Pinpoint the cell where the given text exists, returning its (X, Y) midpoint coordinate. 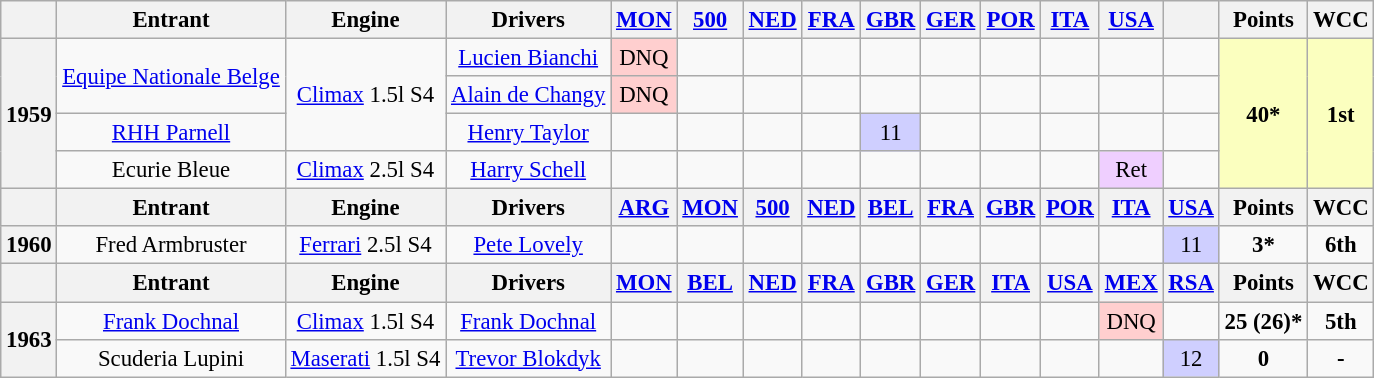
Ret (1131, 170)
40* (1263, 114)
Scuderia Lupini (171, 358)
Lucien Bianchi (528, 58)
Alain de Changy (528, 95)
1959 (29, 114)
1960 (29, 245)
ARG (644, 208)
RHH Parnell (171, 133)
Climax 2.5l S4 (366, 170)
25 (26)* (1263, 321)
Ferrari 2.5l S4 (366, 245)
1963 (29, 340)
Ecurie Bleue (171, 170)
3* (1263, 245)
Equipe Nationale Belge (171, 76)
Fred Armbruster (171, 245)
RSA (1191, 283)
Maserati 1.5l S4 (366, 358)
Harry Schell (528, 170)
Henry Taylor (528, 133)
0 (1263, 358)
- (1341, 358)
6th (1341, 245)
MEX (1131, 283)
Trevor Blokdyk (528, 358)
5th (1341, 321)
Pete Lovely (528, 245)
1st (1341, 114)
12 (1191, 358)
